Provide the [X, Y] coordinate of the cell's center where the given text is located.  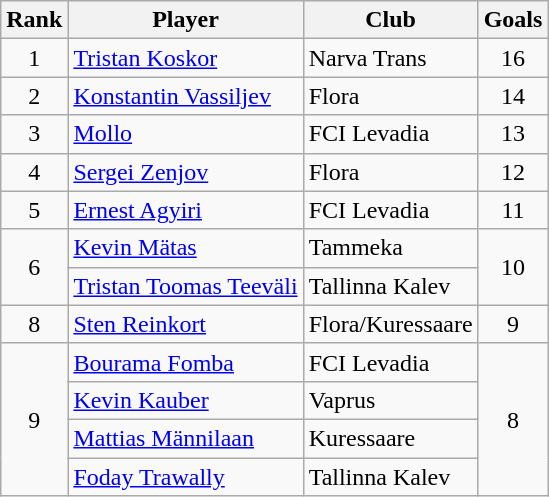
Flora/Kuressaare [390, 324]
Tristan Koskor [186, 58]
Ernest Agyiri [186, 210]
Sergei Zenjov [186, 172]
16 [513, 58]
Bourama Fomba [186, 362]
5 [34, 210]
10 [513, 267]
Mattias Männilaan [186, 438]
3 [34, 134]
Vaprus [390, 400]
2 [34, 96]
12 [513, 172]
Club [390, 20]
4 [34, 172]
Goals [513, 20]
Foday Trawally [186, 477]
13 [513, 134]
11 [513, 210]
Player [186, 20]
14 [513, 96]
1 [34, 58]
Kevin Kauber [186, 400]
Narva Trans [390, 58]
Konstantin Vassiljev [186, 96]
Kuressaare [390, 438]
Kevin Mätas [186, 248]
Rank [34, 20]
Tristan Toomas Teeväli [186, 286]
Tammeka [390, 248]
6 [34, 267]
Mollo [186, 134]
Sten Reinkort [186, 324]
